Output the (x, y) coordinate of the center of the cell containing the given text.  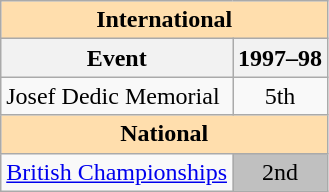
Event (117, 58)
5th (280, 96)
International (164, 20)
Josef Dedic Memorial (117, 96)
National (164, 134)
1997–98 (280, 58)
British Championships (117, 172)
2nd (280, 172)
